Locate the cell with the specified text and output its [x, y] center coordinate. 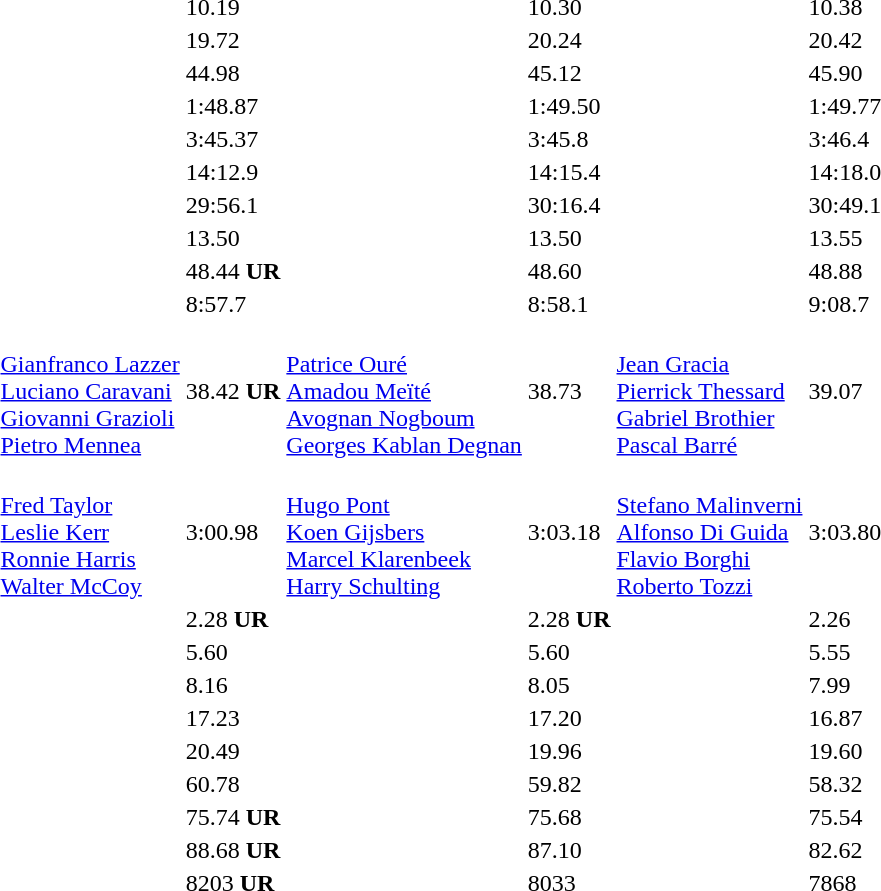
Stefano MalinverniAlfonso Di GuidaFlavio BorghiRoberto Tozzi [710, 532]
3:00.98 [233, 532]
19.72 [233, 40]
Patrice OuréAmadou MeïtéAvognan NogboumGeorges Kablan Degnan [404, 391]
75.74 UR [233, 817]
44.98 [233, 73]
3:03.18 [569, 532]
48.60 [569, 271]
3:45.8 [569, 139]
45.12 [569, 73]
8:58.1 [569, 304]
30:16.4 [569, 205]
Hugo PontKoen GijsbersMarcel KlarenbeekHarry Schulting [404, 532]
48.44 UR [233, 271]
87.10 [569, 850]
88.68 UR [233, 850]
17.23 [233, 718]
20.24 [569, 40]
8:57.7 [233, 304]
38.73 [569, 391]
19.96 [569, 751]
17.20 [569, 718]
29:56.1 [233, 205]
59.82 [569, 784]
1:48.87 [233, 106]
75.68 [569, 817]
14:12.9 [233, 172]
38.42 UR [233, 391]
3:45.37 [233, 139]
60.78 [233, 784]
8.05 [569, 685]
Jean GraciaPierrick ThessardGabriel BrothierPascal Barré [710, 391]
14:15.4 [569, 172]
20.49 [233, 751]
1:49.50 [569, 106]
8.16 [233, 685]
